Identify which cell holds the provided text, then report its [X, Y] central coordinate. 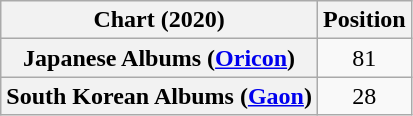
Chart (2020) [160, 20]
Position [364, 20]
South Korean Albums (Gaon) [160, 96]
81 [364, 58]
Japanese Albums (Oricon) [160, 58]
28 [364, 96]
